Capture the cell that displays the provided text and extract its (x, y) central coordinate. 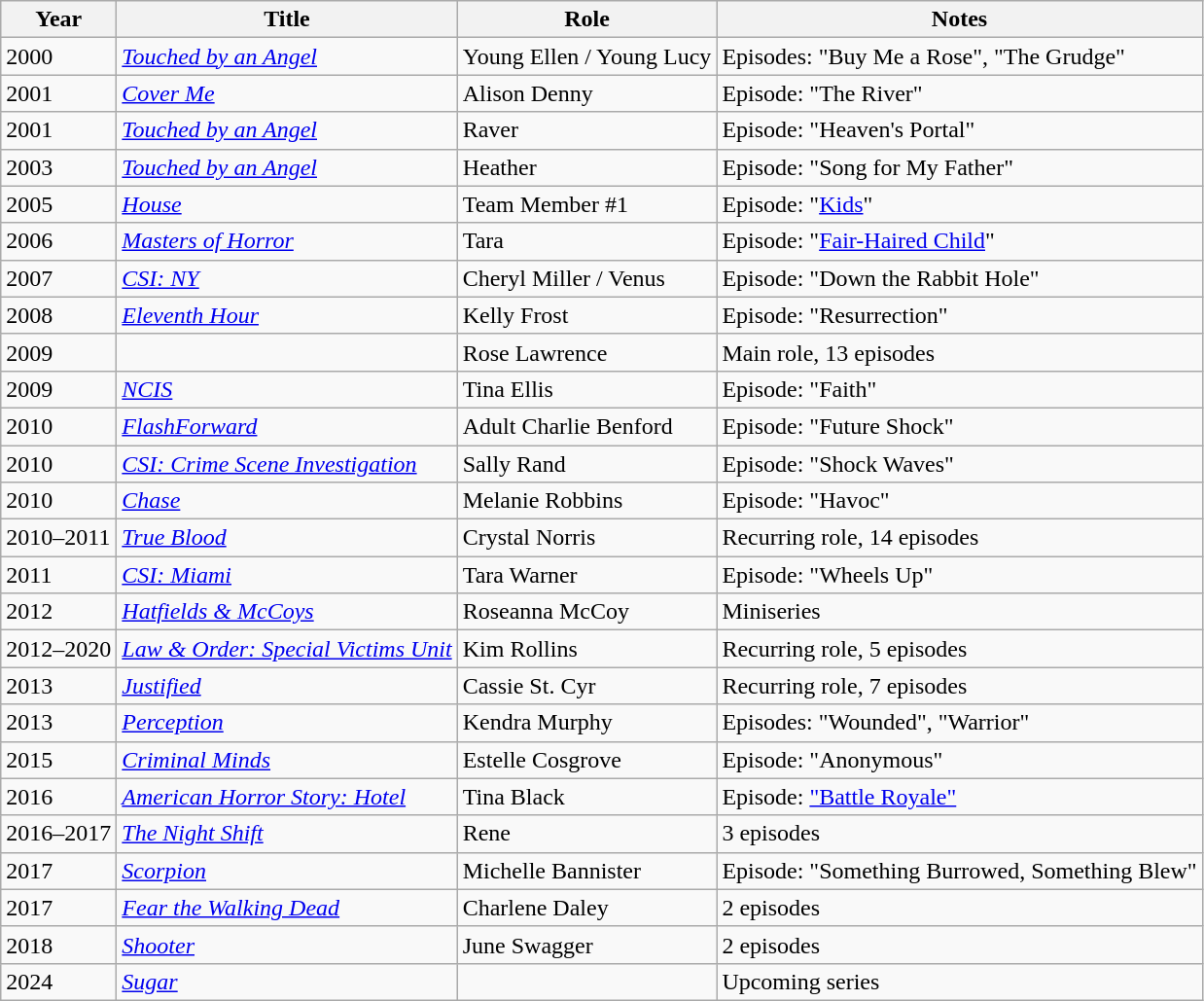
Upcoming series (959, 982)
Chase (287, 501)
Year (58, 19)
Episode: "Shock Waves" (959, 464)
Kim Rollins (587, 649)
Eleventh Hour (287, 315)
True Blood (287, 538)
Recurring role, 14 episodes (959, 538)
Episode: "Fair-Haired Child" (959, 241)
2005 (58, 204)
2000 (58, 56)
Episode: "The River" (959, 93)
Hatfields & McCoys (287, 612)
2008 (58, 315)
Tara Warner (587, 575)
Young Ellen / Young Lucy (587, 56)
Episode: "Battle Royale" (959, 797)
Role (587, 19)
Charlene Daley (587, 908)
Episode: "Havoc" (959, 501)
Sugar (287, 982)
Episode: "Down the Rabbit Hole" (959, 278)
CSI: NY (287, 278)
Cheryl Miller / Venus (587, 278)
Raver (587, 130)
Episode: "Heaven's Portal" (959, 130)
CSI: Miami (287, 575)
Episode: "Kids" (959, 204)
2003 (58, 167)
2012 (58, 612)
Episode: "Future Shock" (959, 426)
Episode: "Something Burrowed, Something Blew" (959, 871)
3 episodes (959, 834)
Episodes: "Buy Me a Rose", "The Grudge" (959, 56)
Miniseries (959, 612)
2016–2017 (58, 834)
Masters of Horror (287, 241)
2012–2020 (58, 649)
Kendra Murphy (587, 723)
Episode: "Resurrection" (959, 315)
Justified (287, 686)
Roseanna McCoy (587, 612)
Recurring role, 5 episodes (959, 649)
Perception (287, 723)
The Night Shift (287, 834)
2010–2011 (58, 538)
Michelle Bannister (587, 871)
2015 (58, 760)
Cassie St. Cyr (587, 686)
2024 (58, 982)
Episodes: "Wounded", "Warrior" (959, 723)
CSI: Crime Scene Investigation (287, 464)
Cover Me (287, 93)
Tara (587, 241)
2007 (58, 278)
Team Member #1 (587, 204)
Criminal Minds (287, 760)
2018 (58, 945)
June Swagger (587, 945)
Heather (587, 167)
Main role, 13 episodes (959, 352)
Estelle Cosgrove (587, 760)
Notes (959, 19)
Episode: "Wheels Up" (959, 575)
2011 (58, 575)
Episode: "Faith" (959, 389)
Shooter (287, 945)
Recurring role, 7 episodes (959, 686)
Tina Black (587, 797)
Title (287, 19)
Rose Lawrence (587, 352)
Rene (587, 834)
Melanie Robbins (587, 501)
Law & Order: Special Victims Unit (287, 649)
Sally Rand (587, 464)
Scorpion (287, 871)
Fear the Walking Dead (287, 908)
2006 (58, 241)
Tina Ellis (587, 389)
House (287, 204)
NCIS (287, 389)
Crystal Norris (587, 538)
Alison Denny (587, 93)
2016 (58, 797)
Adult Charlie Benford (587, 426)
Episode: "Song for My Father" (959, 167)
American Horror Story: Hotel (287, 797)
Episode: "Anonymous" (959, 760)
FlashForward (287, 426)
Kelly Frost (587, 315)
